Find where the given text appears and provide that cell's center as [x, y] coordinate. 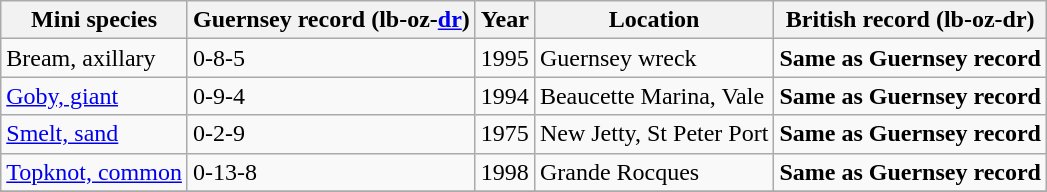
Year [504, 20]
Bream, axillary [94, 58]
0-9-4 [331, 96]
1995 [504, 58]
0-2-9 [331, 134]
1994 [504, 96]
Guernsey record (lb-oz-dr) [331, 20]
Smelt, sand [94, 134]
Grande Rocques [654, 172]
British record (lb-oz-dr) [910, 20]
1975 [504, 134]
Topknot, common [94, 172]
Location [654, 20]
Mini species [94, 20]
Goby, giant [94, 96]
Guernsey wreck [654, 58]
Beaucette Marina, Vale [654, 96]
New Jetty, St Peter Port [654, 134]
0-8-5 [331, 58]
1998 [504, 172]
0-13-8 [331, 172]
